Identify which cell holds the provided text, then report its [X, Y] central coordinate. 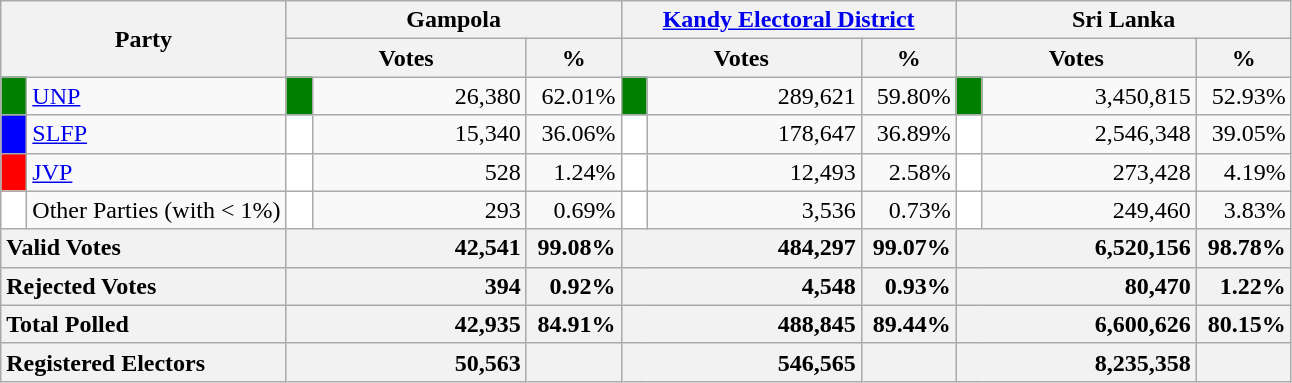
273,428 [1089, 172]
0.69% [574, 210]
249,460 [1089, 210]
99.08% [574, 248]
3,536 [754, 210]
42,935 [406, 324]
84.91% [574, 324]
0.73% [908, 210]
80,470 [1076, 286]
394 [406, 286]
80.15% [1244, 324]
293 [419, 210]
15,340 [419, 134]
42,541 [406, 248]
26,380 [419, 96]
0.93% [908, 286]
2,546,348 [1089, 134]
99.07% [908, 248]
4,548 [741, 286]
4.19% [1244, 172]
Rejected Votes [144, 286]
UNP [156, 96]
3.83% [1244, 210]
484,297 [741, 248]
3,450,815 [1089, 96]
178,647 [754, 134]
36.06% [574, 134]
50,563 [406, 362]
Gampola [454, 20]
0.92% [574, 286]
6,600,626 [1076, 324]
1.24% [574, 172]
SLFP [156, 134]
Total Polled [144, 324]
62.01% [574, 96]
59.80% [908, 96]
Valid Votes [144, 248]
39.05% [1244, 134]
98.78% [1244, 248]
52.93% [1244, 96]
528 [419, 172]
Kandy Electoral District [788, 20]
Registered Electors [144, 362]
Sri Lanka [1124, 20]
1.22% [1244, 286]
Other Parties (with < 1%) [156, 210]
12,493 [754, 172]
6,520,156 [1076, 248]
36.89% [908, 134]
8,235,358 [1076, 362]
2.58% [908, 172]
JVP [156, 172]
Party [144, 39]
289,621 [754, 96]
89.44% [908, 324]
546,565 [741, 362]
488,845 [741, 324]
